Detect which cell encompasses the target text, then output its (x, y) center coordinate. 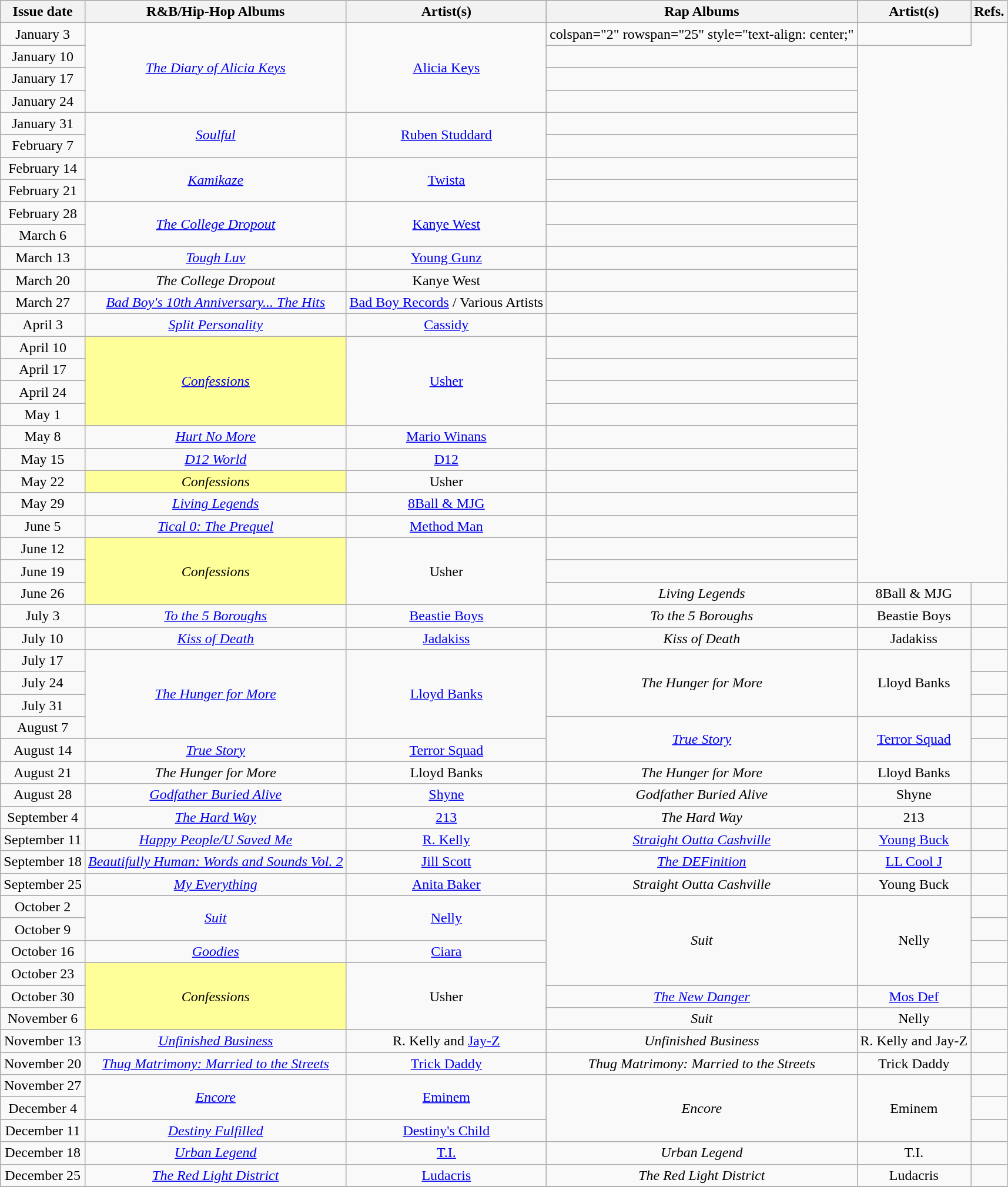
April 10 (43, 347)
Refs. (989, 12)
April 24 (43, 392)
October 16 (43, 951)
Alicia Keys (447, 68)
December 25 (43, 1175)
July 24 (43, 683)
June 5 (43, 526)
Goodies (215, 951)
LL Cool J (914, 862)
D12 (447, 459)
Happy People/U Saved Me (215, 840)
January 3 (43, 34)
Bad Boy's 10th Anniversary... The Hits (215, 303)
August 21 (43, 773)
August 28 (43, 795)
Twista (447, 179)
Mario Winans (447, 437)
October 30 (43, 997)
February 21 (43, 190)
May 15 (43, 459)
colspan="2" rowspan="25" style="text-align: center;" (702, 34)
Ruben Studdard (447, 135)
October 9 (43, 929)
September 25 (43, 884)
September 4 (43, 817)
February 28 (43, 213)
R. Kelly (447, 840)
March 20 (43, 280)
June 12 (43, 549)
Split Personality (215, 325)
December 18 (43, 1153)
March 6 (43, 235)
August 14 (43, 750)
November 20 (43, 1064)
Beautifully Human: Words and Sounds Vol. 2 (215, 862)
Anita Baker (447, 884)
Hurt No More (215, 437)
Tical 0: The Prequel (215, 526)
January 17 (43, 79)
February 7 (43, 146)
May 22 (43, 482)
June 26 (43, 593)
March 27 (43, 303)
Tough Luv (215, 258)
March 13 (43, 258)
The Diary of Alicia Keys (215, 68)
November 6 (43, 1019)
January 10 (43, 56)
Ciara (447, 951)
October 2 (43, 907)
Mos Def (914, 997)
April 17 (43, 370)
July 31 (43, 705)
Cassidy (447, 325)
My Everything (215, 884)
Destiny's Child (447, 1131)
May 29 (43, 504)
Bad Boy Records / Various Artists (447, 303)
The New Danger (702, 997)
R&B/Hip-Hop Albums (215, 12)
D12 World (215, 459)
Rap Albums (702, 12)
The DEFinition (702, 862)
January 31 (43, 123)
July 10 (43, 638)
April 3 (43, 325)
December 4 (43, 1108)
November 13 (43, 1041)
July 17 (43, 661)
Method Man (447, 526)
September 11 (43, 840)
January 24 (43, 101)
Destiny Fulfilled (215, 1131)
September 18 (43, 862)
June 19 (43, 571)
Issue date (43, 12)
August 7 (43, 728)
October 23 (43, 974)
May 1 (43, 414)
Young Gunz (447, 258)
February 14 (43, 168)
May 8 (43, 437)
July 3 (43, 616)
Jill Scott (447, 862)
December 11 (43, 1131)
Soulful (215, 135)
November 27 (43, 1086)
Kamikaze (215, 179)
